Search for the cell housing the specified text and yield its (X, Y) center coordinate. 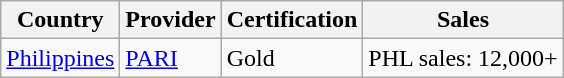
PARI (170, 58)
PHL sales: 12,000+ (463, 58)
Country (60, 20)
Provider (170, 20)
Gold (292, 58)
Philippines (60, 58)
Certification (292, 20)
Sales (463, 20)
